Search for the cell housing the specified text and yield its (X, Y) center coordinate. 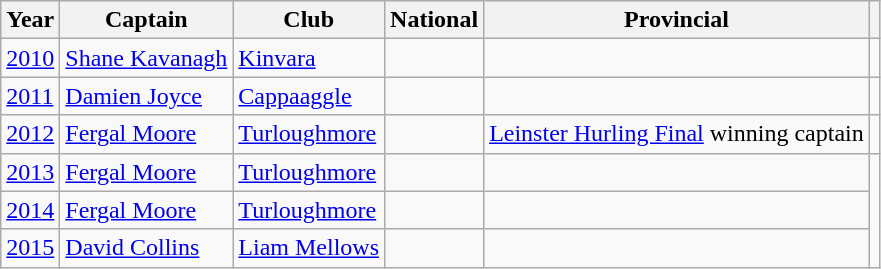
2011 (30, 96)
Provincial (677, 20)
David Collins (146, 248)
Year (30, 20)
2015 (30, 248)
Leinster Hurling Final winning captain (677, 134)
Damien Joyce (146, 96)
Kinvara (309, 58)
2013 (30, 172)
Shane Kavanagh (146, 58)
Club (309, 20)
2014 (30, 210)
Captain (146, 20)
2012 (30, 134)
National (434, 20)
2010 (30, 58)
Liam Mellows (309, 248)
Cappaaggle (309, 96)
